Output the (x, y) coordinate of the center of the cell containing the given text.  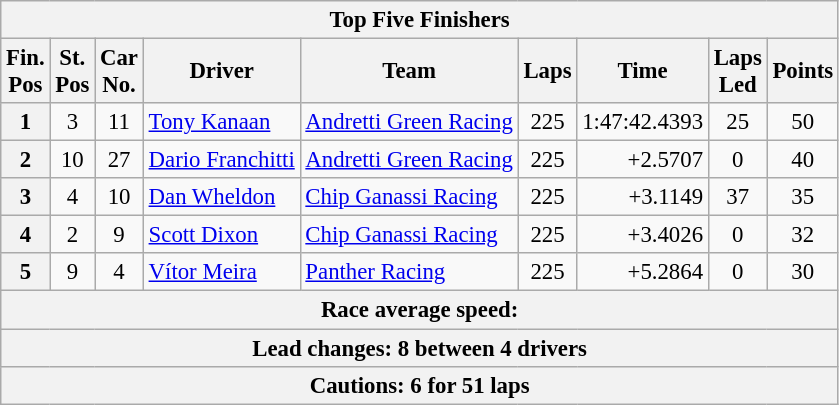
Dan Wheldon (222, 197)
50 (802, 122)
Cautions: 6 for 51 laps (420, 385)
Race average speed: (420, 310)
Laps (548, 72)
37 (738, 197)
Top Five Finishers (420, 20)
Fin.Pos (26, 72)
Scott Dixon (222, 235)
27 (120, 160)
35 (802, 197)
Dario Franchitti (222, 160)
Driver (222, 72)
1 (26, 122)
Vítor Meira (222, 273)
32 (802, 235)
5 (26, 273)
+5.2864 (642, 273)
Points (802, 72)
+3.1149 (642, 197)
Tony Kanaan (222, 122)
25 (738, 122)
11 (120, 122)
1:47:42.4393 (642, 122)
Panther Racing (409, 273)
CarNo. (120, 72)
St.Pos (72, 72)
40 (802, 160)
Team (409, 72)
+3.4026 (642, 235)
+2.5707 (642, 160)
30 (802, 273)
LapsLed (738, 72)
Time (642, 72)
Lead changes: 8 between 4 drivers (420, 348)
